Locate the cell with the specified text and output its [X, Y] center coordinate. 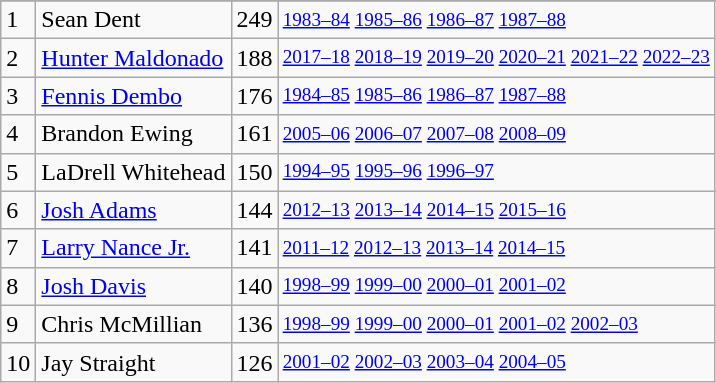
3 [18, 96]
2 [18, 58]
1984–85 1985–86 1986–87 1987–88 [496, 96]
5 [18, 172]
1994–95 1995–96 1996–97 [496, 172]
1 [18, 20]
2001–02 2002–03 2003–04 2004–05 [496, 362]
Jay Straight [134, 362]
1998–99 1999–00 2000–01 2001–02 2002–03 [496, 324]
126 [254, 362]
188 [254, 58]
9 [18, 324]
136 [254, 324]
2005–06 2006–07 2007–08 2008–09 [496, 134]
4 [18, 134]
1983–84 1985–86 1986–87 1987–88 [496, 20]
6 [18, 210]
LaDrell Whitehead [134, 172]
Brandon Ewing [134, 134]
10 [18, 362]
161 [254, 134]
Sean Dent [134, 20]
2011–12 2012–13 2013–14 2014–15 [496, 248]
Josh Adams [134, 210]
249 [254, 20]
2017–18 2018–19 2019–20 2020–21 2021–22 2022–23 [496, 58]
2012–13 2013–14 2014–15 2015–16 [496, 210]
1998–99 1999–00 2000–01 2001–02 [496, 286]
150 [254, 172]
Larry Nance Jr. [134, 248]
Josh Davis [134, 286]
Fennis Dembo [134, 96]
Hunter Maldonado [134, 58]
144 [254, 210]
8 [18, 286]
141 [254, 248]
Chris McMillian [134, 324]
7 [18, 248]
176 [254, 96]
140 [254, 286]
